Provide the [X, Y] coordinate of the cell's center where the given text is located.  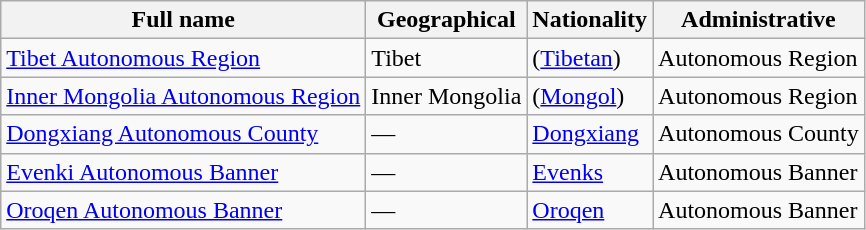
Evenks [590, 172]
Oroqen [590, 210]
Administrative [759, 20]
(Tibetan) [590, 58]
Oroqen Autonomous Banner [184, 210]
Geographical [446, 20]
Inner Mongolia Autonomous Region [184, 96]
Autonomous County [759, 134]
Tibet [446, 58]
Nationality [590, 20]
Evenki Autonomous Banner [184, 172]
Dongxiang [590, 134]
Dongxiang Autonomous County [184, 134]
Inner Mongolia [446, 96]
Full name [184, 20]
(Mongol) [590, 96]
Tibet Autonomous Region [184, 58]
